Return the [X, Y] coordinate for the center point of the cell that contains the specified text.  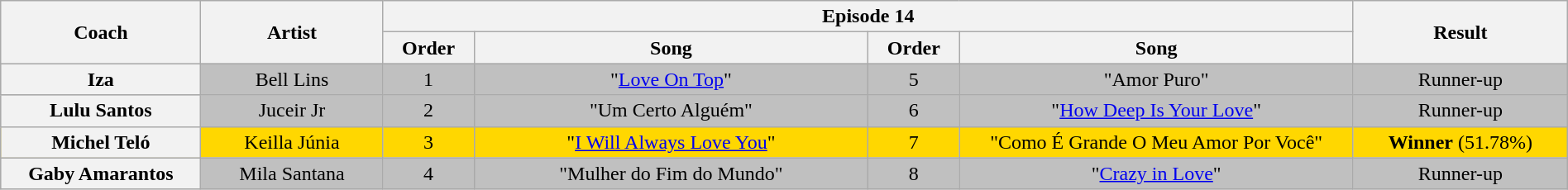
Winner (51.78%) [1460, 142]
Result [1460, 32]
5 [914, 79]
Keilla Júnia [292, 142]
Lulu Santos [101, 111]
Juceir Jr [292, 111]
Coach [101, 32]
1 [428, 79]
"Amor Puro" [1156, 79]
Episode 14 [868, 17]
"Como É Grande O Meu Amor Por Você" [1156, 142]
Iza [101, 79]
"Mulher do Fim do Mundo" [672, 173]
4 [428, 173]
8 [914, 173]
Bell Lins [292, 79]
"I Will Always Love You" [672, 142]
6 [914, 111]
Mila Santana [292, 173]
"How Deep Is Your Love" [1156, 111]
7 [914, 142]
Artist [292, 32]
2 [428, 111]
"Um Certo Alguém" [672, 111]
"Crazy in Love" [1156, 173]
3 [428, 142]
Gaby Amarantos [101, 173]
Michel Teló [101, 142]
"Love On Top" [672, 79]
